For the text-containing cell, return its midpoint in (X, Y) coordinate format. 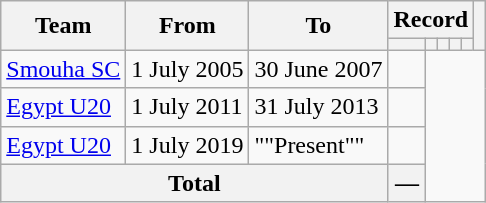
— (407, 183)
1 July 2019 (188, 145)
Total (194, 183)
Team (64, 26)
31 July 2013 (318, 107)
Smouha SC (64, 69)
Record (431, 20)
1 July 2011 (188, 107)
From (188, 26)
To (318, 26)
""Present"" (318, 145)
1 July 2005 (188, 69)
30 June 2007 (318, 69)
